Pinpoint the cell where the given text exists, returning its (X, Y) midpoint coordinate. 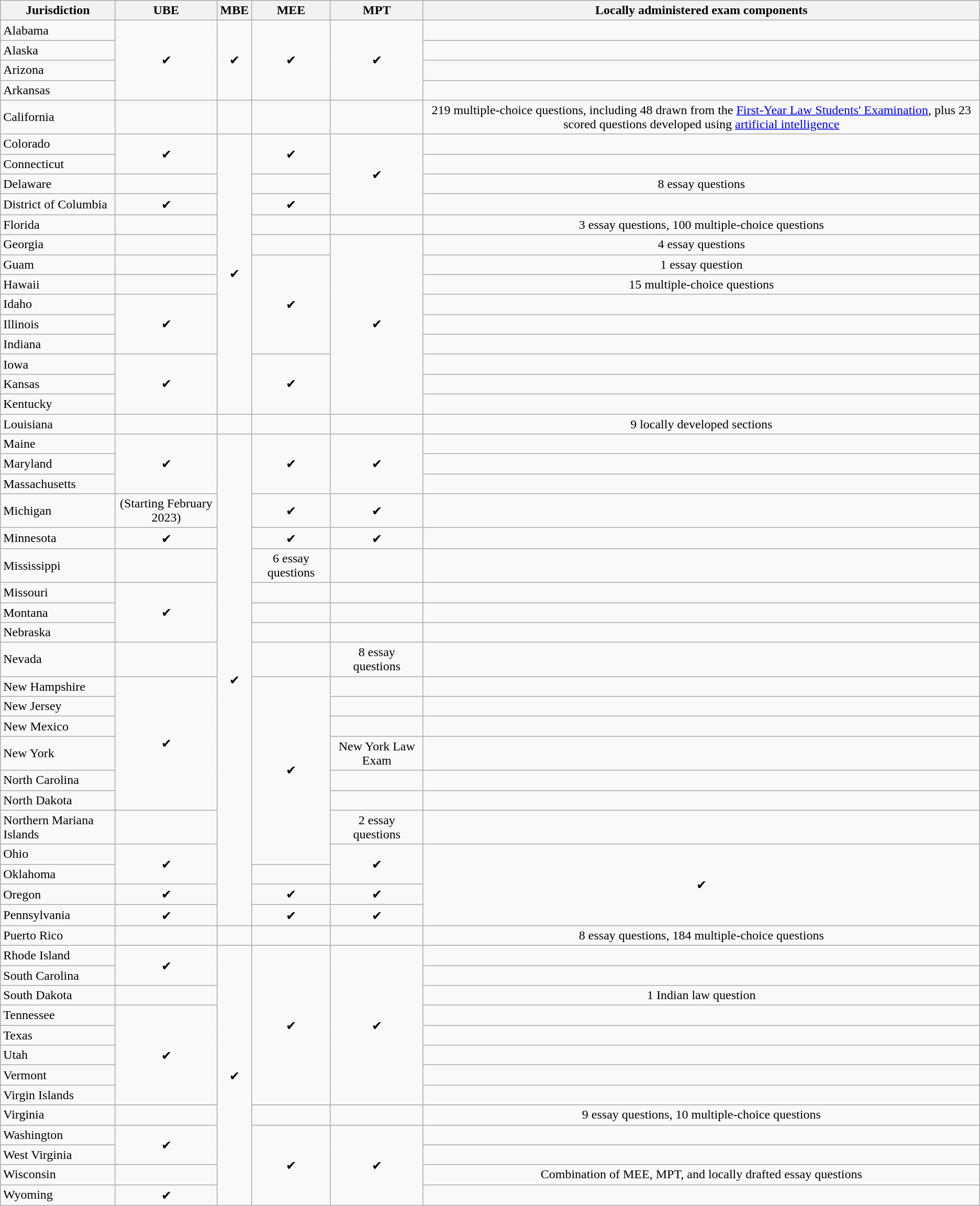
1 essay question (701, 264)
Utah (58, 1055)
Locally administered exam components (701, 10)
Nebraska (58, 633)
Colorado (58, 144)
Jurisdiction (58, 10)
Nevada (58, 660)
Hawaii (58, 284)
New York Law Exam (377, 753)
Arizona (58, 70)
Iowa (58, 364)
15 multiple-choice questions (701, 284)
Pennsylvania (58, 915)
West Virginia (58, 1155)
Virginia (58, 1115)
New York (58, 753)
Michigan (58, 511)
Maine (58, 444)
9 locally developed sections (701, 424)
Idaho (58, 304)
9 essay questions, 10 multiple-choice questions (701, 1115)
4 essay questions (701, 245)
(Starting February 2023) (166, 511)
New Hampshire (58, 687)
Alabama (58, 30)
Northern Mariana Islands (58, 827)
MPT (377, 10)
Washington (58, 1135)
Louisiana (58, 424)
North Dakota (58, 800)
Alaska (58, 50)
2 essay questions (377, 827)
Arkansas (58, 90)
1 Indian law question (701, 995)
Wisconsin (58, 1175)
6 essay questions (291, 566)
Delaware (58, 184)
Missouri (58, 592)
Florida (58, 225)
Montana (58, 612)
Combination of MEE, MPT, and locally drafted essay questions (701, 1175)
Georgia (58, 245)
Virgin Islands (58, 1095)
Kentucky (58, 404)
Rhode Island (58, 955)
Oklahoma (58, 874)
Maryland (58, 464)
South Dakota (58, 995)
California (58, 117)
Tennessee (58, 1015)
Guam (58, 264)
Kansas (58, 384)
Vermont (58, 1075)
Illinois (58, 324)
UBE (166, 10)
District of Columbia (58, 204)
Mississippi (58, 566)
Ohio (58, 854)
New Mexico (58, 726)
MEE (291, 10)
New Jersey (58, 706)
Minnesota (58, 538)
3 essay questions, 100 multiple-choice questions (701, 225)
Connecticut (58, 164)
North Carolina (58, 780)
Wyoming (58, 1195)
Massachusetts (58, 484)
Puerto Rico (58, 935)
Indiana (58, 344)
Oregon (58, 894)
MBE (235, 10)
Texas (58, 1035)
8 essay questions, 184 multiple-choice questions (701, 935)
South Carolina (58, 976)
